Output the [X, Y] coordinate of the center of the cell containing the given text.  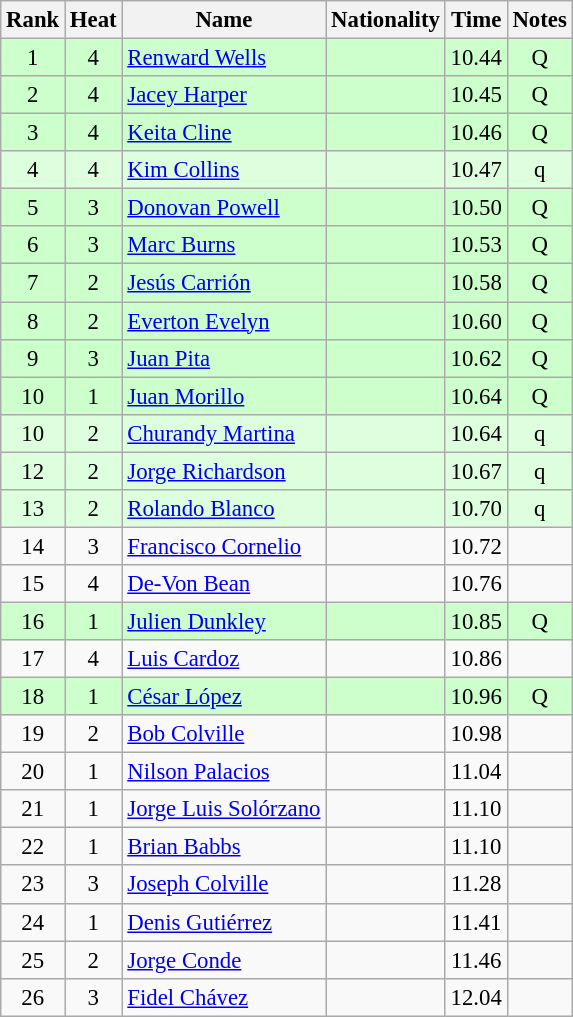
Time [476, 20]
10.70 [476, 509]
12.04 [476, 997]
Jorge Richardson [224, 471]
13 [33, 509]
5 [33, 208]
Juan Pita [224, 358]
20 [33, 772]
24 [33, 922]
Notes [540, 20]
26 [33, 997]
De-Von Bean [224, 584]
Julien Dunkley [224, 621]
Rolando Blanco [224, 509]
Nilson Palacios [224, 772]
10.45 [476, 95]
Kim Collins [224, 170]
10.58 [476, 283]
Luis Cardoz [224, 659]
11.04 [476, 772]
11.41 [476, 922]
Denis Gutiérrez [224, 922]
10.60 [476, 321]
Churandy Martina [224, 433]
10.46 [476, 133]
9 [33, 358]
21 [33, 809]
10.67 [476, 471]
Jorge Luis Solórzano [224, 809]
25 [33, 960]
10.47 [476, 170]
Jesús Carrión [224, 283]
16 [33, 621]
6 [33, 245]
10.72 [476, 546]
17 [33, 659]
Juan Morillo [224, 396]
11.28 [476, 885]
Nationality [386, 20]
Name [224, 20]
22 [33, 847]
Bob Colville [224, 734]
10.62 [476, 358]
12 [33, 471]
11.46 [476, 960]
10.85 [476, 621]
Donovan Powell [224, 208]
Francisco Cornelio [224, 546]
Keita Cline [224, 133]
10.86 [476, 659]
10.76 [476, 584]
7 [33, 283]
Joseph Colville [224, 885]
23 [33, 885]
10.44 [476, 58]
Rank [33, 20]
Heat [94, 20]
Renward Wells [224, 58]
Marc Burns [224, 245]
15 [33, 584]
18 [33, 697]
Brian Babbs [224, 847]
Fidel Chávez [224, 997]
19 [33, 734]
8 [33, 321]
César López [224, 697]
Jacey Harper [224, 95]
10.50 [476, 208]
10.96 [476, 697]
Everton Evelyn [224, 321]
14 [33, 546]
10.53 [476, 245]
10.98 [476, 734]
Jorge Conde [224, 960]
